Pinpoint the cell where the given text exists, returning its (x, y) midpoint coordinate. 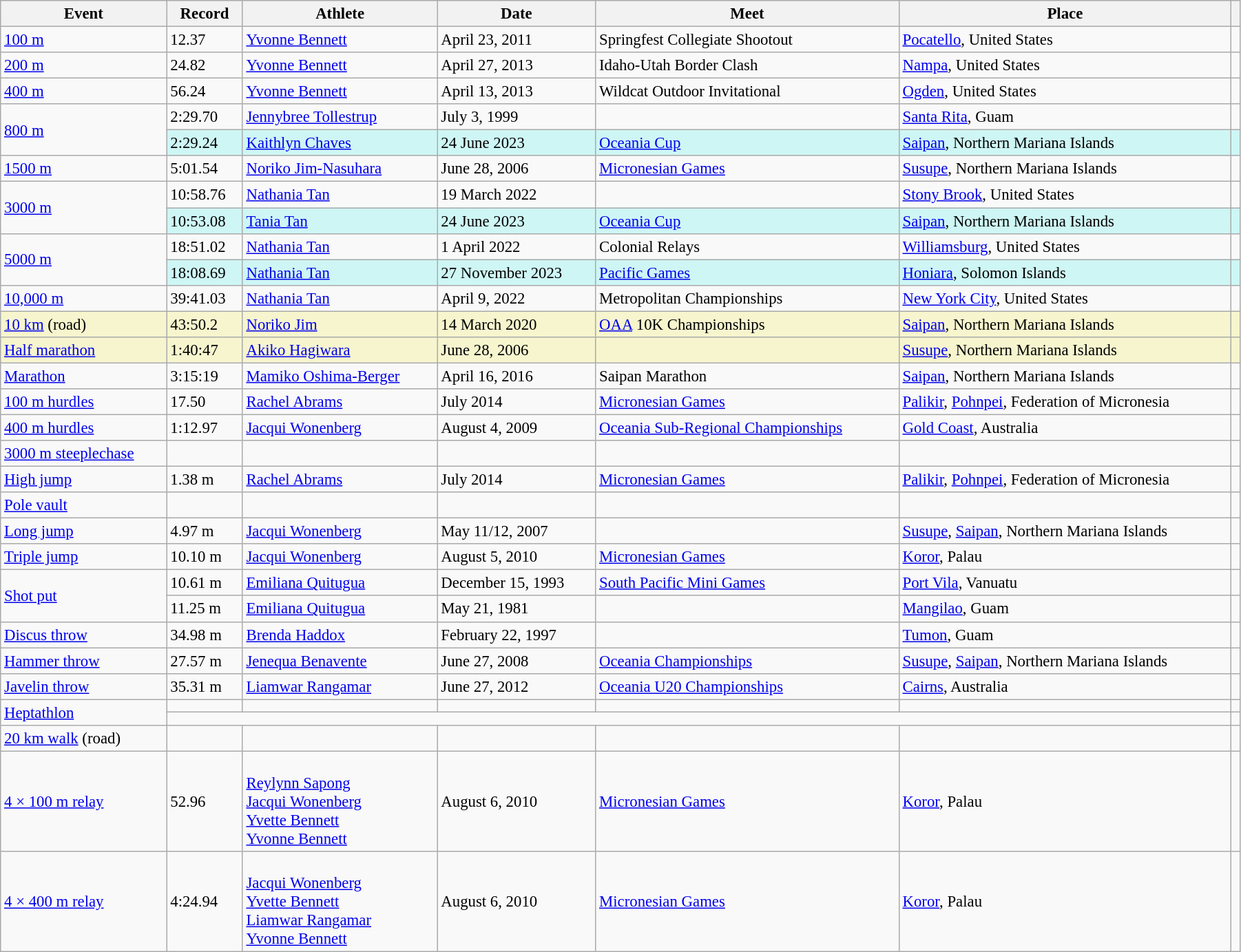
Honiara, Solomon Islands (1065, 273)
27 November 2023 (517, 273)
1 April 2022 (517, 246)
27.57 m (205, 661)
Mangilao, Guam (1065, 609)
Pocatello, United States (1065, 40)
1.38 m (205, 480)
Nampa, United States (1065, 65)
May 21, 1981 (517, 609)
2:29.24 (205, 143)
Noriko Jim (340, 324)
Reylynn SapongJacqui WonenbergYvette BennettYvonne Bennett (340, 801)
Wildcat Outdoor Invitational (748, 92)
10,000 m (84, 298)
New York City, United States (1065, 298)
3000 m (84, 208)
400 m (84, 92)
Jacqui WonenbergYvette BennettLiamwar RangamarYvonne Bennett (340, 902)
Half marathon (84, 350)
Saipan Marathon (748, 376)
43:50.2 (205, 324)
18:08.69 (205, 273)
Williamsburg, United States (1065, 246)
39:41.03 (205, 298)
14 March 2020 (517, 324)
10:58.76 (205, 195)
Tania Tan (340, 221)
1500 m (84, 169)
100 m hurdles (84, 402)
10:53.08 (205, 221)
OAA 10K Championships (748, 324)
Triple jump (84, 557)
Noriko Jim-Nasuhara (340, 169)
Heptathlon (84, 712)
100 m (84, 40)
Stony Brook, United States (1065, 195)
Date (517, 14)
Oceania Championships (748, 661)
3:15:19 (205, 376)
1:40:47 (205, 350)
Akiko Hagiwara (340, 350)
April 9, 2022 (517, 298)
Cairns, Australia (1065, 686)
Javelin throw (84, 686)
34.98 m (205, 635)
56.24 (205, 92)
18:51.02 (205, 246)
Discus throw (84, 635)
Metropolitan Championships (748, 298)
10.10 m (205, 557)
April 23, 2011 (517, 40)
12.37 (205, 40)
August 4, 2009 (517, 427)
1:12.97 (205, 427)
2:29.70 (205, 117)
4:24.94 (205, 902)
Place (1065, 14)
3000 m steeplechase (84, 454)
High jump (84, 480)
Event (84, 14)
Colonial Relays (748, 246)
Gold Coast, Australia (1065, 427)
4.97 m (205, 531)
10 km (road) (84, 324)
Athlete (340, 14)
19 March 2022 (517, 195)
December 15, 1993 (517, 583)
South Pacific Mini Games (748, 583)
4 × 100 m relay (84, 801)
4 × 400 m relay (84, 902)
20 km walk (road) (84, 739)
April 13, 2013 (517, 92)
Meet (748, 14)
Oceania Sub-Regional Championships (748, 427)
Tumon, Guam (1065, 635)
June 27, 2008 (517, 661)
Idaho-Utah Border Clash (748, 65)
Marathon (84, 376)
800 m (84, 129)
200 m (84, 65)
Shot put (84, 596)
52.96 (205, 801)
April 27, 2013 (517, 65)
Oceania U20 Championships (748, 686)
Jenequa Benavente (340, 661)
5:01.54 (205, 169)
Kaithlyn Chaves (340, 143)
July 3, 1999 (517, 117)
5000 m (84, 259)
24.82 (205, 65)
Brenda Haddox (340, 635)
Springfest Collegiate Shootout (748, 40)
Ogden, United States (1065, 92)
Record (205, 14)
11.25 m (205, 609)
June 27, 2012 (517, 686)
February 22, 1997 (517, 635)
Pole vault (84, 505)
400 m hurdles (84, 427)
Santa Rita, Guam (1065, 117)
Long jump (84, 531)
Liamwar Rangamar (340, 686)
August 5, 2010 (517, 557)
Mamiko Oshima-Berger (340, 376)
Port Vila, Vanuatu (1065, 583)
April 16, 2016 (517, 376)
May 11/12, 2007 (517, 531)
Pacific Games (748, 273)
10.61 m (205, 583)
Jennybree Tollestrup (340, 117)
Hammer throw (84, 661)
35.31 m (205, 686)
17.50 (205, 402)
